Identify which cell holds the provided text, then report its [x, y] central coordinate. 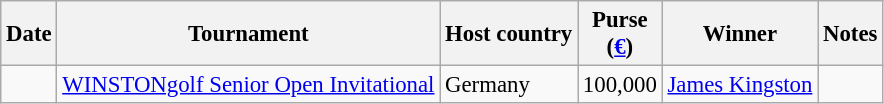
Date [29, 34]
Purse(€) [620, 34]
WINSTONgolf Senior Open Invitational [248, 85]
Notes [850, 34]
Host country [509, 34]
100,000 [620, 85]
James Kingston [740, 85]
Tournament [248, 34]
Winner [740, 34]
Germany [509, 85]
